Search for the cell housing the specified text and yield its (X, Y) center coordinate. 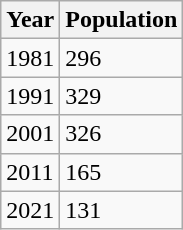
2001 (30, 134)
2021 (30, 210)
329 (122, 96)
2011 (30, 172)
326 (122, 134)
296 (122, 58)
165 (122, 172)
1991 (30, 96)
1981 (30, 58)
Year (30, 20)
131 (122, 210)
Population (122, 20)
